Scan for the cell matching the given text and deliver its [X, Y] coordinate at center. 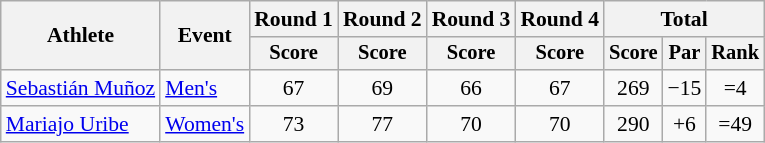
269 [633, 88]
−15 [684, 88]
73 [294, 124]
290 [633, 124]
Men's [204, 88]
66 [472, 88]
Round 1 [294, 19]
=49 [735, 124]
Round 4 [560, 19]
Athlete [80, 36]
69 [382, 88]
77 [382, 124]
Mariajo Uribe [80, 124]
Round 3 [472, 19]
=4 [735, 88]
Par [684, 54]
Rank [735, 54]
Sebastián Muñoz [80, 88]
Round 2 [382, 19]
Event [204, 36]
+6 [684, 124]
Total [684, 19]
Women's [204, 124]
